Pinpoint the cell where the given text exists, returning its (x, y) midpoint coordinate. 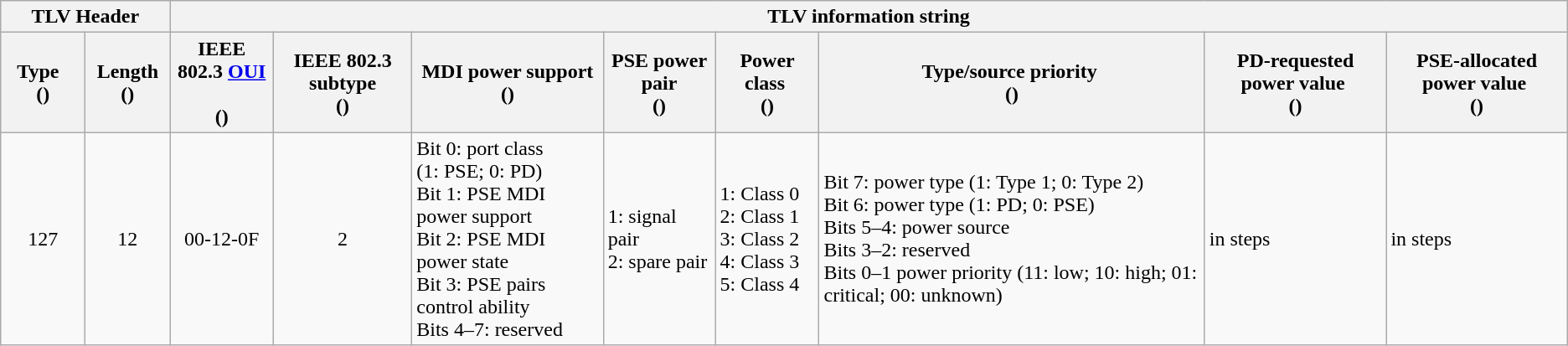
TLV Header (85, 17)
Type () (44, 82)
IEEE 802.3 subtype() (342, 82)
00-12-0F (222, 239)
PD-requested power value () (1295, 82)
Length () (127, 82)
Type/source priority () (1012, 82)
2 (342, 239)
Bit 0: port class (1: PSE; 0: PD)Bit 1: PSE MDI power supportBit 2: PSE MDI power stateBit 3: PSE pairs control abilityBits 4–7: reserved (508, 239)
IEEE 802.3 OUI () (222, 82)
12 (127, 239)
TLV information string (869, 17)
MDI power support() (508, 82)
1: Class 02: Class 13: Class 24: Class 35: Class 4 (767, 239)
1: signal pair2: spare pair (659, 239)
PSE power pair() (659, 82)
PSE-allocated power value () (1477, 82)
127 (44, 239)
Power class () (767, 82)
